Return the [X, Y] coordinate for the center point of the cell that contains the specified text.  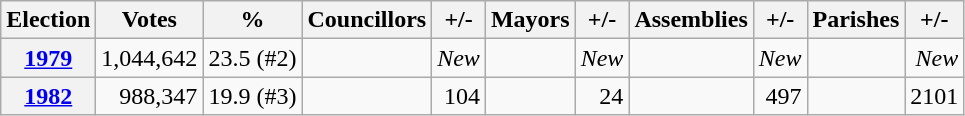
Mayors [530, 20]
Parishes [856, 20]
1,044,642 [150, 58]
497 [780, 96]
988,347 [150, 96]
24 [602, 96]
Assemblies [691, 20]
1979 [48, 58]
Votes [150, 20]
% [252, 20]
23.5 (#2) [252, 58]
2101 [934, 96]
Councillors [367, 20]
1982 [48, 96]
104 [459, 96]
19.9 (#3) [252, 96]
Election [48, 20]
